From the cell containing the given text, extract its center point as (x, y) coordinate. 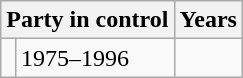
Years (208, 20)
1975–1996 (94, 58)
Party in control (88, 20)
